Output the (X, Y) coordinate of the center of the cell containing the given text.  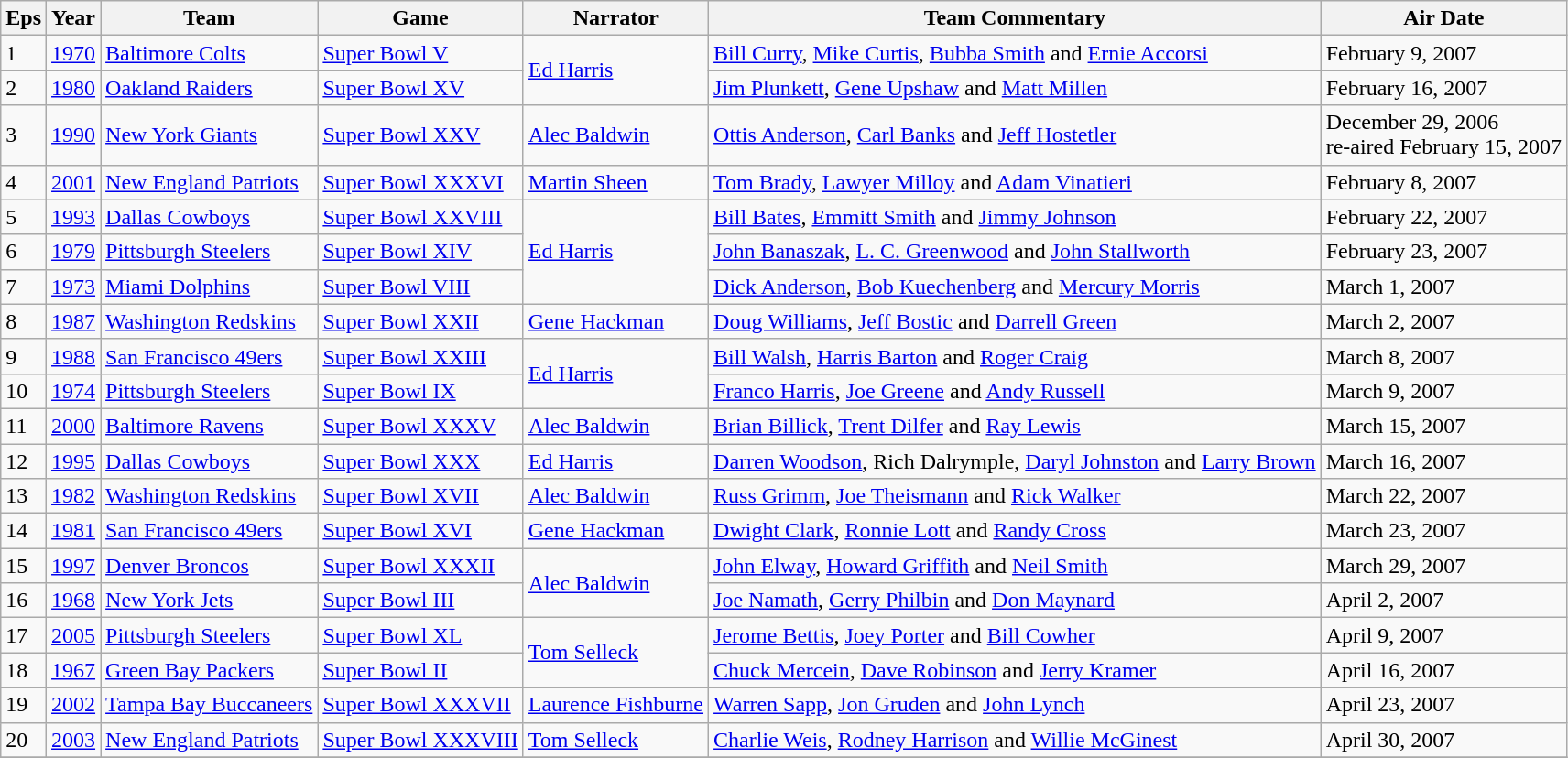
February 22, 2007 (1443, 217)
Dick Anderson, Bob Kuechenberg and Mercury Morris (1015, 287)
Oakland Raiders (209, 88)
March 23, 2007 (1443, 531)
Super Bowl XVI (420, 531)
March 16, 2007 (1443, 460)
1970 (73, 53)
John Elway, Howard Griffith and Neil Smith (1015, 566)
7 (24, 287)
1967 (73, 670)
Super Bowl XXXVI (420, 182)
Martin Sheen (615, 182)
1981 (73, 531)
11 (24, 426)
Franco Harris, Joe Greene and Andy Russell (1015, 391)
Bill Curry, Mike Curtis, Bubba Smith and Ernie Accorsi (1015, 53)
Bill Bates, Emmitt Smith and Jimmy Johnson (1015, 217)
2000 (73, 426)
Super Bowl XV (420, 88)
2001 (73, 182)
Year (73, 18)
February 23, 2007 (1443, 252)
1980 (73, 88)
Super Bowl XXXVIII (420, 740)
Tom Brady, Lawyer Milloy and Adam Vinatieri (1015, 182)
9 (24, 356)
Doug Williams, Jeff Bostic and Darrell Green (1015, 321)
1 (24, 53)
Jerome Bettis, Joey Porter and Bill Cowher (1015, 635)
1974 (73, 391)
Jim Plunkett, Gene Upshaw and Matt Millen (1015, 88)
Super Bowl IX (420, 391)
1993 (73, 217)
Darren Woodson, Rich Dalrymple, Daryl Johnston and Larry Brown (1015, 460)
13 (24, 496)
16 (24, 601)
March 8, 2007 (1443, 356)
5 (24, 217)
3 (24, 135)
Super Bowl XIV (420, 252)
Super Bowl III (420, 601)
Super Bowl XXIII (420, 356)
Super Bowl V (420, 53)
Denver Broncos (209, 566)
4 (24, 182)
Chuck Mercein, Dave Robinson and Jerry Kramer (1015, 670)
Super Bowl XVII (420, 496)
Team Commentary (1015, 18)
March 22, 2007 (1443, 496)
April 9, 2007 (1443, 635)
Brian Billick, Trent Dilfer and Ray Lewis (1015, 426)
Super Bowl XXXVII (420, 705)
Game (420, 18)
1995 (73, 460)
Super Bowl VIII (420, 287)
Tampa Bay Buccaneers (209, 705)
1982 (73, 496)
Green Bay Packers (209, 670)
Super Bowl XXII (420, 321)
Baltimore Ravens (209, 426)
April 2, 2007 (1443, 601)
6 (24, 252)
2003 (73, 740)
Super Bowl XL (420, 635)
Baltimore Colts (209, 53)
February 9, 2007 (1443, 53)
Super Bowl II (420, 670)
Russ Grimm, Joe Theismann and Rick Walker (1015, 496)
March 29, 2007 (1443, 566)
Laurence Fishburne (615, 705)
Dwight Clark, Ronnie Lott and Randy Cross (1015, 531)
1987 (73, 321)
New York Jets (209, 601)
18 (24, 670)
15 (24, 566)
Super Bowl XXX (420, 460)
February 16, 2007 (1443, 88)
1973 (73, 287)
Miami Dolphins (209, 287)
March 9, 2007 (1443, 391)
1968 (73, 601)
April 16, 2007 (1443, 670)
20 (24, 740)
1997 (73, 566)
April 30, 2007 (1443, 740)
March 2, 2007 (1443, 321)
Charlie Weis, Rodney Harrison and Willie McGinest (1015, 740)
December 29, 2006re-aired February 15, 2007 (1443, 135)
1990 (73, 135)
Eps (24, 18)
2 (24, 88)
2005 (73, 635)
10 (24, 391)
Air Date (1443, 18)
14 (24, 531)
Joe Namath, Gerry Philbin and Don Maynard (1015, 601)
2002 (73, 705)
1979 (73, 252)
John Banaszak, L. C. Greenwood and John Stallworth (1015, 252)
Narrator (615, 18)
Ottis Anderson, Carl Banks and Jeff Hostetler (1015, 135)
8 (24, 321)
Team (209, 18)
Super Bowl XXXV (420, 426)
March 1, 2007 (1443, 287)
17 (24, 635)
April 23, 2007 (1443, 705)
19 (24, 705)
Super Bowl XXXII (420, 566)
February 8, 2007 (1443, 182)
March 15, 2007 (1443, 426)
Super Bowl XXV (420, 135)
Bill Walsh, Harris Barton and Roger Craig (1015, 356)
12 (24, 460)
1988 (73, 356)
Super Bowl XXVIII (420, 217)
Warren Sapp, Jon Gruden and John Lynch (1015, 705)
New York Giants (209, 135)
